Detect which cell encompasses the target text, then output its (X, Y) center coordinate. 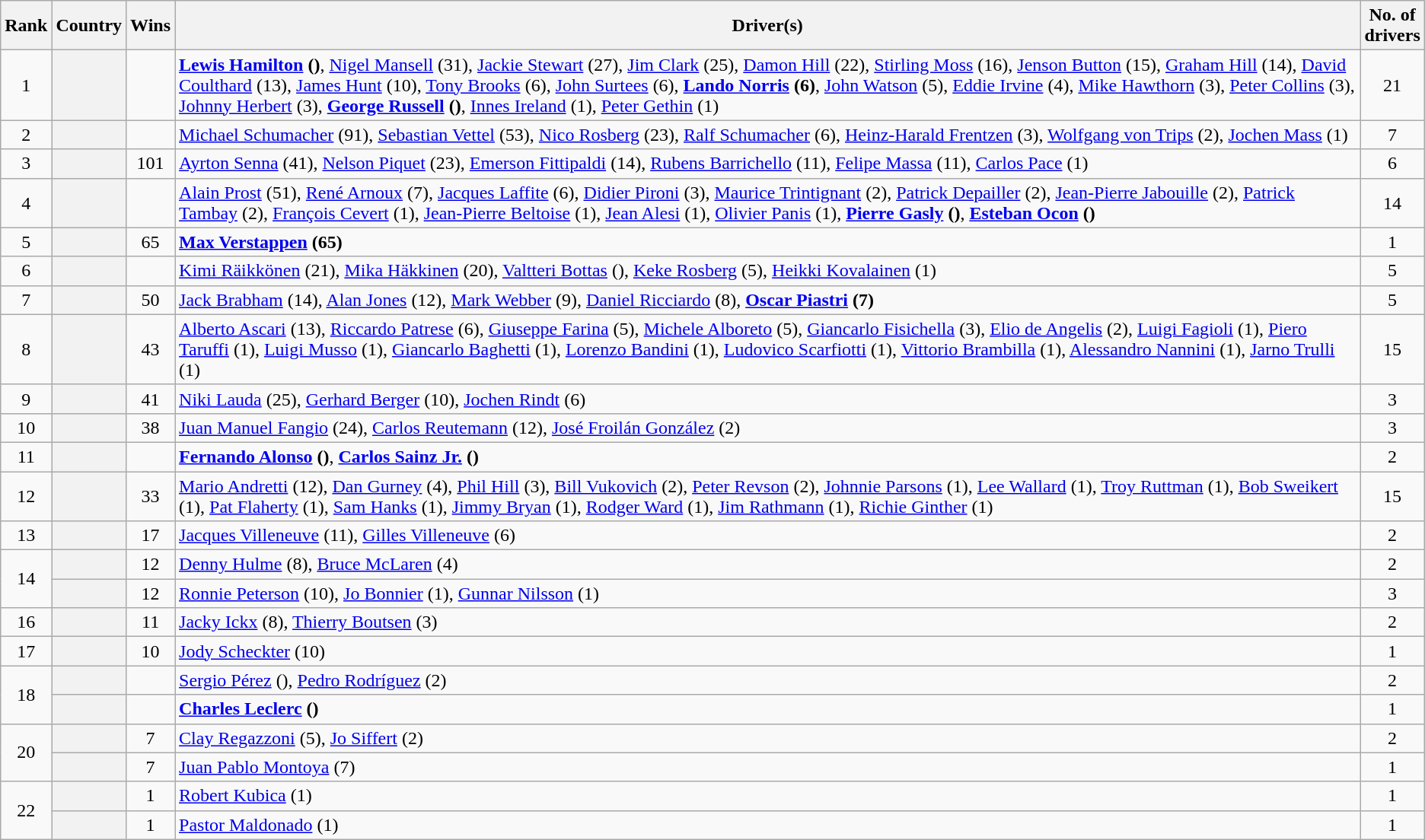
Ayrton Senna (41), Nelson Piquet (23), Emerson Fittipaldi (14), Rubens Barrichello (11), Felipe Massa (11), Carlos Pace (1) (767, 164)
18 (26, 695)
Pastor Maldonado (1) (767, 825)
Jacques Villeneuve (11), Gilles Villeneuve (6) (767, 536)
Ronnie Peterson (10), Jo Bonnier (1), Gunnar Nilsson (1) (767, 593)
Robert Kubica (1) (767, 796)
Sergio Pérez (), Pedro Rodríguez (2) (767, 680)
38 (151, 428)
Driver(s) (767, 26)
16 (26, 622)
33 (151, 496)
Max Verstappen (65) (767, 242)
50 (151, 300)
Jody Scheckter (10) (767, 651)
Rank (26, 26)
Wins (151, 26)
Charles Leclerc () (767, 709)
Juan Pablo Montoya (7) (767, 767)
65 (151, 242)
No. ofdrivers (1392, 26)
13 (26, 536)
Jacky Ickx (8), Thierry Boutsen (3) (767, 622)
22 (26, 810)
21 (1392, 85)
Jack Brabham (14), Alan Jones (12), Mark Webber (9), Daniel Ricciardo (8), Oscar Piastri (7) (767, 300)
Clay Regazzoni (5), Jo Siffert (2) (767, 738)
101 (151, 164)
Denny Hulme (8), Bruce McLaren (4) (767, 565)
43 (151, 349)
9 (26, 399)
Niki Lauda (25), Gerhard Berger (10), Jochen Rindt (6) (767, 399)
41 (151, 399)
Country (89, 26)
Juan Manuel Fangio (24), Carlos Reutemann (12), José Froilán González (2) (767, 428)
4 (26, 202)
20 (26, 752)
Fernando Alonso (), Carlos Sainz Jr. () (767, 457)
Kimi Räikkönen (21), Mika Häkkinen (20), Valtteri Bottas (), Keke Rosberg (5), Heikki Kovalainen (1) (767, 271)
8 (26, 349)
